Provide the (x, y) coordinate of the cell's center where the given text is located.  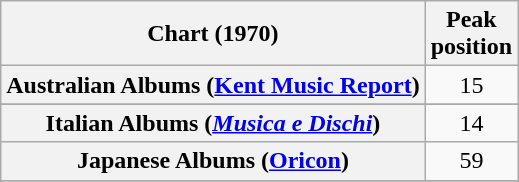
14 (471, 123)
Japanese Albums (Oricon) (213, 161)
15 (471, 85)
Australian Albums (Kent Music Report) (213, 85)
Peakposition (471, 34)
59 (471, 161)
Chart (1970) (213, 34)
Italian Albums (Musica e Dischi) (213, 123)
